Determine the (x, y) coordinate at the center of the cell enclosing the given text.  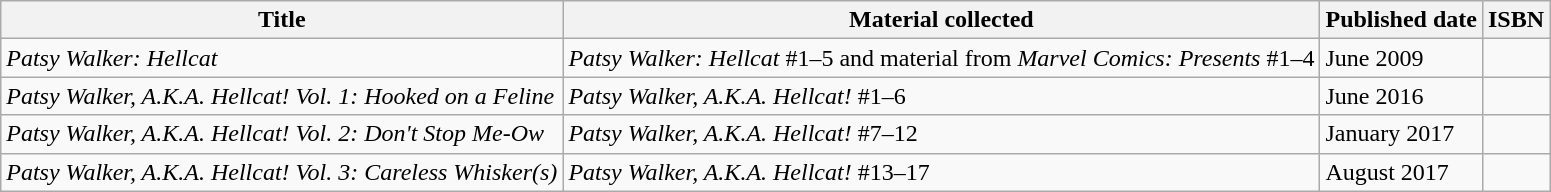
Patsy Walker, A.K.A. Hellcat! #1–6 (942, 96)
Patsy Walker: Hellcat #1–5 and material from Marvel Comics: Presents #1–4 (942, 58)
January 2017 (1401, 134)
Patsy Walker, A.K.A. Hellcat! #13–17 (942, 172)
Patsy Walker: Hellcat (282, 58)
Title (282, 20)
Published date (1401, 20)
June 2016 (1401, 96)
Material collected (942, 20)
Patsy Walker, A.K.A. Hellcat! Vol. 3: Careless Whisker(s) (282, 172)
August 2017 (1401, 172)
Patsy Walker, A.K.A. Hellcat! Vol. 2: Don't Stop Me-Ow (282, 134)
Patsy Walker, A.K.A. Hellcat! Vol. 1: Hooked on a Feline (282, 96)
ISBN (1516, 20)
Patsy Walker, A.K.A. Hellcat! #7–12 (942, 134)
June 2009 (1401, 58)
